Find where the given text appears and provide that cell's center as [X, Y] coordinate. 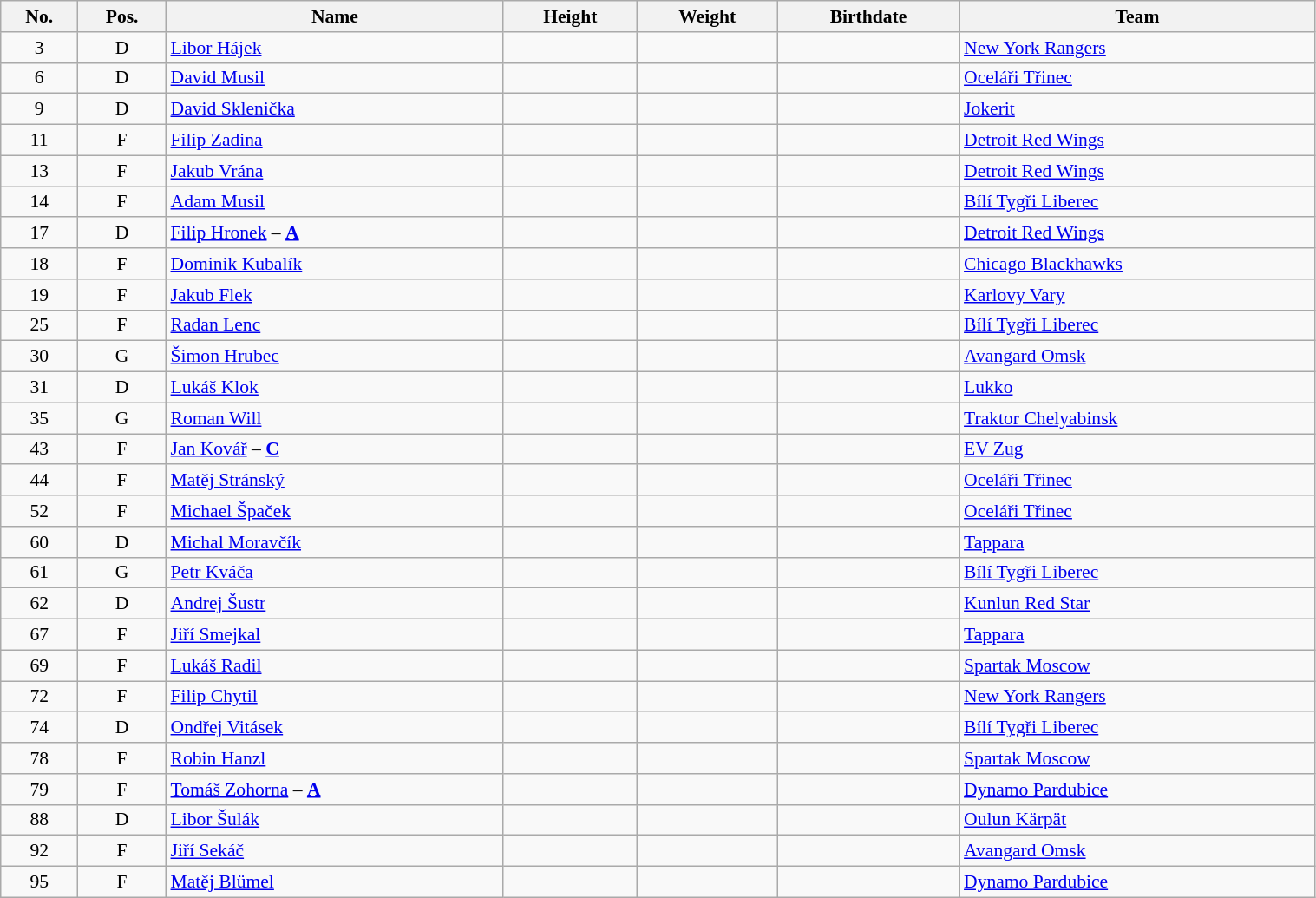
Michael Špaček [335, 511]
79 [40, 790]
Filip Chytil [335, 697]
88 [40, 820]
Lukko [1137, 388]
17 [40, 233]
Matěj Stránský [335, 481]
52 [40, 511]
62 [40, 604]
Tomáš Zohorna – A [335, 790]
92 [40, 851]
Libor Hájek [335, 48]
14 [40, 202]
74 [40, 728]
Jiří Smejkal [335, 635]
Jiří Sekáč [335, 851]
30 [40, 357]
Dominik Kubalík [335, 264]
Height [570, 16]
44 [40, 481]
Roman Will [335, 418]
Weight [707, 16]
Adam Musil [335, 202]
61 [40, 573]
Kunlun Red Star [1137, 604]
Lukáš Radil [335, 665]
Birthdate [868, 16]
Šimon Hrubec [335, 357]
43 [40, 449]
Traktor Chelyabinsk [1137, 418]
Filip Zadina [335, 141]
No. [40, 16]
Michal Moravčík [335, 542]
Team [1137, 16]
Libor Šulák [335, 820]
60 [40, 542]
Radan Lenc [335, 325]
Filip Hronek – A [335, 233]
Jan Kovář – C [335, 449]
EV Zug [1137, 449]
David Musil [335, 78]
Lukáš Klok [335, 388]
9 [40, 109]
69 [40, 665]
Name [335, 16]
Jakub Vrána [335, 171]
35 [40, 418]
David Sklenička [335, 109]
Jokerit [1137, 109]
18 [40, 264]
Robin Hanzl [335, 758]
11 [40, 141]
31 [40, 388]
3 [40, 48]
95 [40, 882]
6 [40, 78]
Ondřej Vitásek [335, 728]
67 [40, 635]
72 [40, 697]
25 [40, 325]
Matěj Blümel [335, 882]
13 [40, 171]
Jakub Flek [335, 295]
Andrej Šustr [335, 604]
Pos. [122, 16]
19 [40, 295]
Petr Kváča [335, 573]
Karlovy Vary [1137, 295]
Oulun Kärpät [1137, 820]
Chicago Blackhawks [1137, 264]
78 [40, 758]
